Find where the given text appears and provide that cell's center as (X, Y) coordinate. 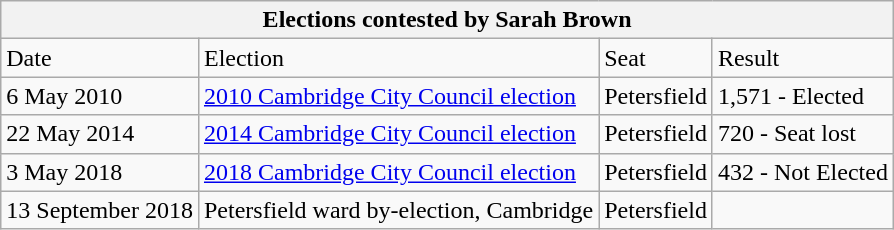
6 May 2010 (100, 96)
2018 Cambridge City Council election (398, 172)
Petersfield ward by-election, Cambridge (398, 210)
22 May 2014 (100, 134)
432 - Not Elected (802, 172)
Election (398, 58)
720 - Seat lost (802, 134)
3 May 2018 (100, 172)
13 September 2018 (100, 210)
Seat (656, 58)
Result (802, 58)
Date (100, 58)
2014 Cambridge City Council election (398, 134)
1,571 - Elected (802, 96)
Elections contested by Sarah Brown (448, 20)
2010 Cambridge City Council election (398, 96)
